Scan for the cell matching the given text and deliver its (X, Y) coordinate at center. 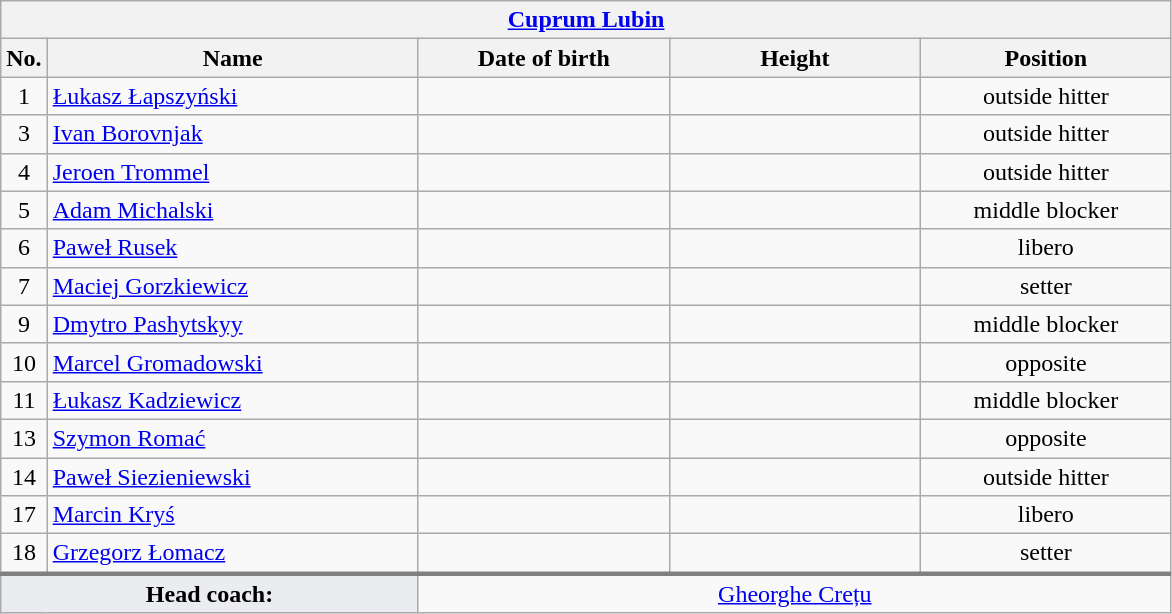
Łukasz Łapszyński (232, 96)
Gheorghe Crețu (794, 593)
13 (24, 438)
14 (24, 477)
17 (24, 515)
Cuprum Lubin (586, 20)
Łukasz Kadziewicz (232, 400)
18 (24, 554)
Paweł Siezieniewski (232, 477)
6 (24, 248)
No. (24, 58)
10 (24, 362)
Adam Michalski (232, 210)
Maciej Gorzkiewicz (232, 286)
Name (232, 58)
3 (24, 134)
Paweł Rusek (232, 248)
Marcel Gromadowski (232, 362)
9 (24, 324)
11 (24, 400)
1 (24, 96)
Date of birth (544, 58)
Position (1046, 58)
5 (24, 210)
Jeroen Trommel (232, 172)
Head coach: (210, 593)
Dmytro Pashytskyy (232, 324)
7 (24, 286)
Marcin Kryś (232, 515)
Grzegorz Łomacz (232, 554)
Ivan Borovnjak (232, 134)
4 (24, 172)
Szymon Romać (232, 438)
Height (794, 58)
